Output the [X, Y] coordinate of the center of the cell containing the given text.  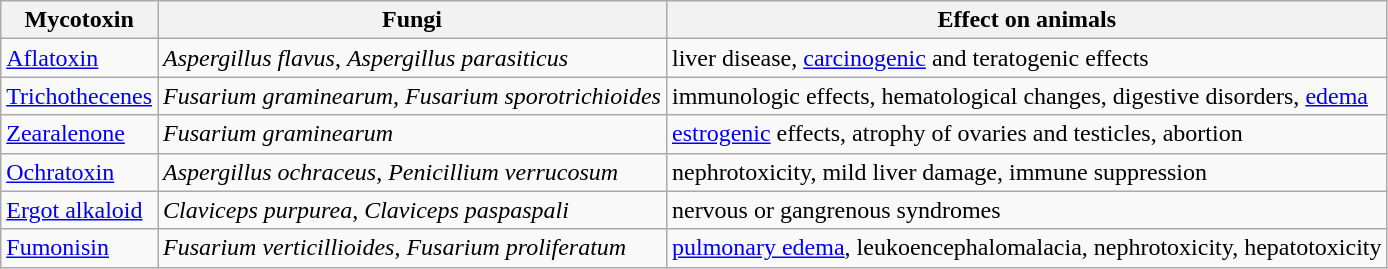
Trichothecenes [80, 96]
Aspergillus ochraceus, Penicillium verrucosum [412, 172]
immunologic effects, hematological changes, digestive disorders, edema [1026, 96]
pulmonary edema, leukoencephalomalacia, nephrotoxicity, hepatotoxicity [1026, 248]
nephrotoxicity, mild liver damage, immune suppression [1026, 172]
Effect on animals [1026, 20]
nervous or gangrenous syndromes [1026, 210]
Mycotoxin [80, 20]
Fusarium graminearum [412, 134]
Aspergillus flavus, Aspergillus parasiticus [412, 58]
Aflatoxin [80, 58]
liver disease, carcinogenic and teratogenic effects [1026, 58]
estrogenic effects, atrophy of ovaries and testicles, abortion [1026, 134]
Fusarium verticillioides, Fusarium proliferatum [412, 248]
Ochratoxin [80, 172]
Fungi [412, 20]
Claviceps purpurea, Claviceps paspaspali [412, 210]
Fumonisin [80, 248]
Fusarium graminearum, Fusarium sporotrichioides [412, 96]
Ergot alkaloid [80, 210]
Zearalenone [80, 134]
